Scan for the cell matching the given text and deliver its [X, Y] coordinate at center. 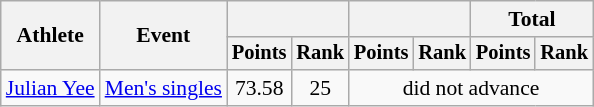
Total [532, 19]
did not advance [471, 88]
Event [164, 36]
Julian Yee [50, 88]
25 [320, 88]
Athlete [50, 36]
73.58 [259, 88]
Men's singles [164, 88]
